Output the (X, Y) coordinate of the center of the cell containing the given text.  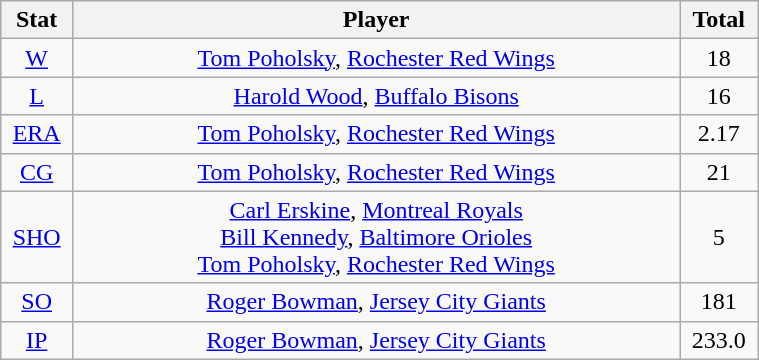
Carl Erskine, Montreal Royals Bill Kennedy, Baltimore Orioles Tom Poholsky, Rochester Red Wings (376, 237)
Harold Wood, Buffalo Bisons (376, 96)
181 (719, 302)
L (37, 96)
Total (719, 20)
233.0 (719, 340)
ERA (37, 134)
IP (37, 340)
SO (37, 302)
CG (37, 172)
2.17 (719, 134)
W (37, 58)
18 (719, 58)
16 (719, 96)
21 (719, 172)
SHO (37, 237)
5 (719, 237)
Player (376, 20)
Stat (37, 20)
